Scan for the cell matching the given text and deliver its (x, y) coordinate at center. 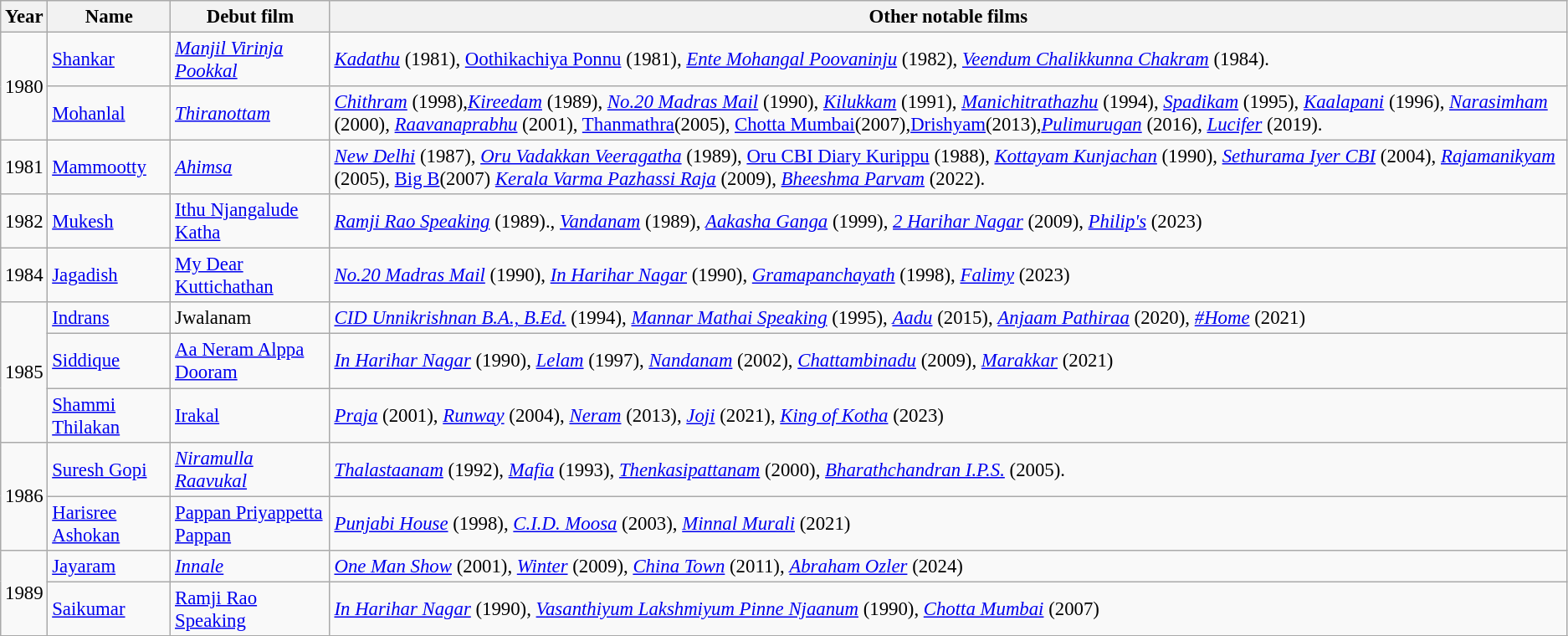
Year (24, 17)
My Dear Kuttichathan (250, 276)
Niramulla Raavukal (250, 469)
Shammi Thilakan (109, 415)
Aa Neram Alppa Dooram (250, 362)
CID Unnikrishnan B.A., B.Ed. (1994), Mannar Mathai Speaking (1995), Aadu (2015), Anjaam Pathiraa (2020), #Home (2021) (948, 319)
1985 (24, 373)
Name (109, 17)
1984 (24, 276)
Suresh Gopi (109, 469)
Saikumar (109, 609)
Praja (2001), Runway (2004), Neram (2013), Joji (2021), King of Kotha (2023) (948, 415)
Jagadish (109, 276)
In Harihar Nagar (1990), Lelam (1997), Nandanam (2002), Chattambinadu (2009), Marakkar (2021) (948, 362)
Debut film (250, 17)
Thalastaanam (1992), Mafia (1993), Thenkasipattanam (2000), Bharathchandran I.P.S. (2005). (948, 469)
Other notable films (948, 17)
Jayaram (109, 566)
In Harihar Nagar (1990), Vasanthiyum Lakshmiyum Pinne Njaanum (1990), Chotta Mumbai (2007) (948, 609)
Innale (250, 566)
1982 (24, 221)
Siddique (109, 362)
Punjabi House (1998), C.I.D. Moosa (2003), Minnal Murali (2021) (948, 524)
Ahimsa (250, 167)
1989 (24, 592)
Ramji Rao Speaking (250, 609)
Ramji Rao Speaking (1989)., Vandanam (1989), Aakasha Ganga (1999), 2 Harihar Nagar (2009), Philip's (2023) (948, 221)
Ithu Njangalude Katha (250, 221)
Harisree Ashokan (109, 524)
Irakal (250, 415)
Indrans (109, 319)
One Man Show (2001), Winter (2009), China Town (2011), Abraham Ozler (2024) (948, 566)
Manjil Virinja Pookkal (250, 60)
1986 (24, 495)
Mukesh (109, 221)
Kadathu (1981), Oothikachiya Ponnu (1981), Ente Mohangal Poovaninju (1982), Veendum Chalikkunna Chakram (1984). (948, 60)
Mammootty (109, 167)
Jwalanam (250, 319)
Mohanlal (109, 114)
1981 (24, 167)
Thiranottam (250, 114)
Shankar (109, 60)
1980 (24, 87)
No.20 Madras Mail (1990), In Harihar Nagar (1990), Gramapanchayath (1998), Falimy (2023) (948, 276)
Pappan Priyappetta Pappan (250, 524)
